Search for the cell housing the specified text and yield its [x, y] center coordinate. 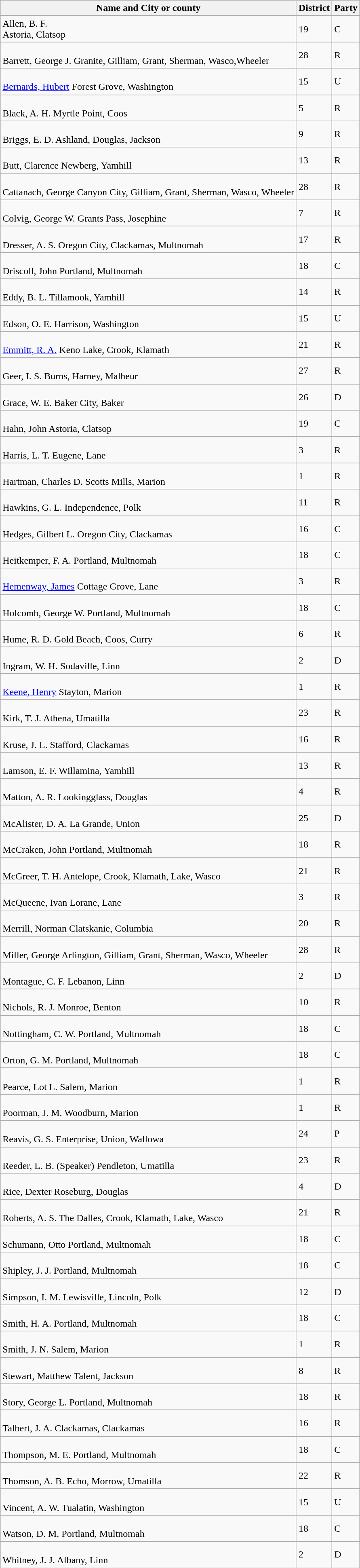
Hemenway, James Cottage Grove, Lane [149, 581]
Nichols, R. J. Monroe, Benton [149, 1002]
Matton, A. R. Lookingglass, Douglas [149, 792]
Colvig, George W. Grants Pass, Josephine [149, 213]
5 [314, 108]
Briggs, E. D. Ashland, Douglas, Jackson [149, 134]
Talbert, J. A. Clackamas, Clackamas [149, 1423]
12 [314, 1291]
Shipley, J. J. Portland, Multnomah [149, 1266]
District [314, 8]
Geer, I. S. Burns, Harney, Malheur [149, 371]
Barrett, George J. Granite, Gilliam, Grant, Sherman, Wasco,Wheeler [149, 55]
Black, A. H. Myrtle Point, Coos [149, 108]
Name and City or county [149, 8]
Hedges, Gilbert L. Oregon City, Clackamas [149, 529]
Hume, R. D. Gold Beach, Coos, Curry [149, 634]
Schumann, Otto Portland, Multnomah [149, 1239]
Heitkemper, F. A. Portland, Multnomah [149, 555]
8 [314, 1371]
Roberts, A. S. The Dalles, Crook, Klamath, Lake, Wasco [149, 1213]
Lamson, E. F. Willamina, Yamhill [149, 766]
McGreer, T. H. Antelope, Crook, Klamath, Lake, Wasco [149, 871]
Driscoll, John Portland, Multnomah [149, 265]
Kruse, J. L. Stafford, Clackamas [149, 739]
Thomson, A. B. Echo, Morrow, Umatilla [149, 1476]
Vincent, A. W. Tualatin, Washington [149, 1502]
Dresser, A. S. Oregon City, Clackamas, Multnomah [149, 239]
Thompson, M. E. Portland, Multnomah [149, 1449]
6 [314, 634]
Orton, G. M. Portland, Multnomah [149, 1054]
Kirk, T. J. Athena, Umatilla [149, 712]
Story, George L. Portland, Multnomah [149, 1397]
Grace, W. E. Baker City, Baker [149, 397]
Reavis, G. S. Enterprise, Union, Wallowa [149, 1134]
Pearce, Lot L. Salem, Marion [149, 1081]
20 [314, 923]
26 [314, 397]
Party [346, 8]
7 [314, 213]
Rice, Dexter Roseburg, Douglas [149, 1186]
Reeder, L. B. (Speaker) Pendleton, Umatilla [149, 1160]
25 [314, 818]
14 [314, 292]
Simpson, I. M. Lewisville, Lincoln, Polk [149, 1291]
Butt, Clarence Newberg, Yamhill [149, 160]
McQueene, Ivan Lorane, Lane [149, 897]
Whitney, J. J. Albany, Linn [149, 1554]
Ingram, W. H. Sodaville, Linn [149, 660]
Hahn, John Astoria, Clatsop [149, 424]
Smith, H. A. Portland, Multnomah [149, 1318]
P [346, 1134]
Harris, L. T. Eugene, Lane [149, 450]
27 [314, 371]
Nottingham, C. W. Portland, Multnomah [149, 1029]
Emmitt, R. A. Keno Lake, Crook, Klamath [149, 344]
Hartman, Charles D. Scotts Mills, Marion [149, 476]
Smith, J. N. Salem, Marion [149, 1344]
17 [314, 239]
Allen, B. F.Astoria, Clatsop [149, 29]
10 [314, 1002]
McCraken, John Portland, Multnomah [149, 844]
9 [314, 134]
Edson, O. E. Harrison, Washington [149, 318]
11 [314, 502]
Cattanach, George Canyon City, Gilliam, Grant, Sherman, Wasco, Wheeler [149, 187]
24 [314, 1134]
Watson, D. M. Portland, Multnomah [149, 1528]
Bernards, Hubert Forest Grove, Washington [149, 82]
McAlister, D. A. La Grande, Union [149, 818]
Keene, Henry Stayton, Marion [149, 687]
Hawkins, G. L. Independence, Polk [149, 502]
Holcomb, George W. Portland, Multnomah [149, 607]
22 [314, 1476]
Stewart, Matthew Talent, Jackson [149, 1371]
Poorman, J. M. Woodburn, Marion [149, 1107]
Miller, George Arlington, Gilliam, Grant, Sherman, Wasco, Wheeler [149, 949]
Eddy, B. L. Tillamook, Yamhill [149, 292]
Montague, C. F. Lebanon, Linn [149, 976]
Merrill, Norman Clatskanie, Columbia [149, 923]
